Provide the (x, y) coordinate of the cell's center where the given text is located.  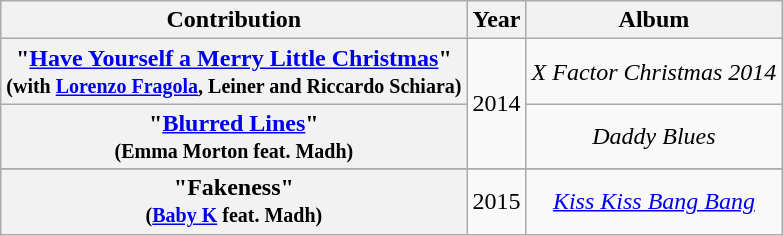
2014 (496, 104)
Contribution (234, 20)
X Factor Christmas 2014 (654, 72)
Album (654, 20)
"Fakeness"(Baby K feat. Madh) (234, 202)
"Blurred Lines"(Emma Morton feat. Madh) (234, 136)
"Have Yourself a Merry Little Christmas"(with Lorenzo Fragola, Leiner and Riccardo Schiara) (234, 72)
Year (496, 20)
Daddy Blues (654, 136)
2015 (496, 202)
Kiss Kiss Bang Bang (654, 202)
